Capture the cell that displays the provided text and extract its [x, y] central coordinate. 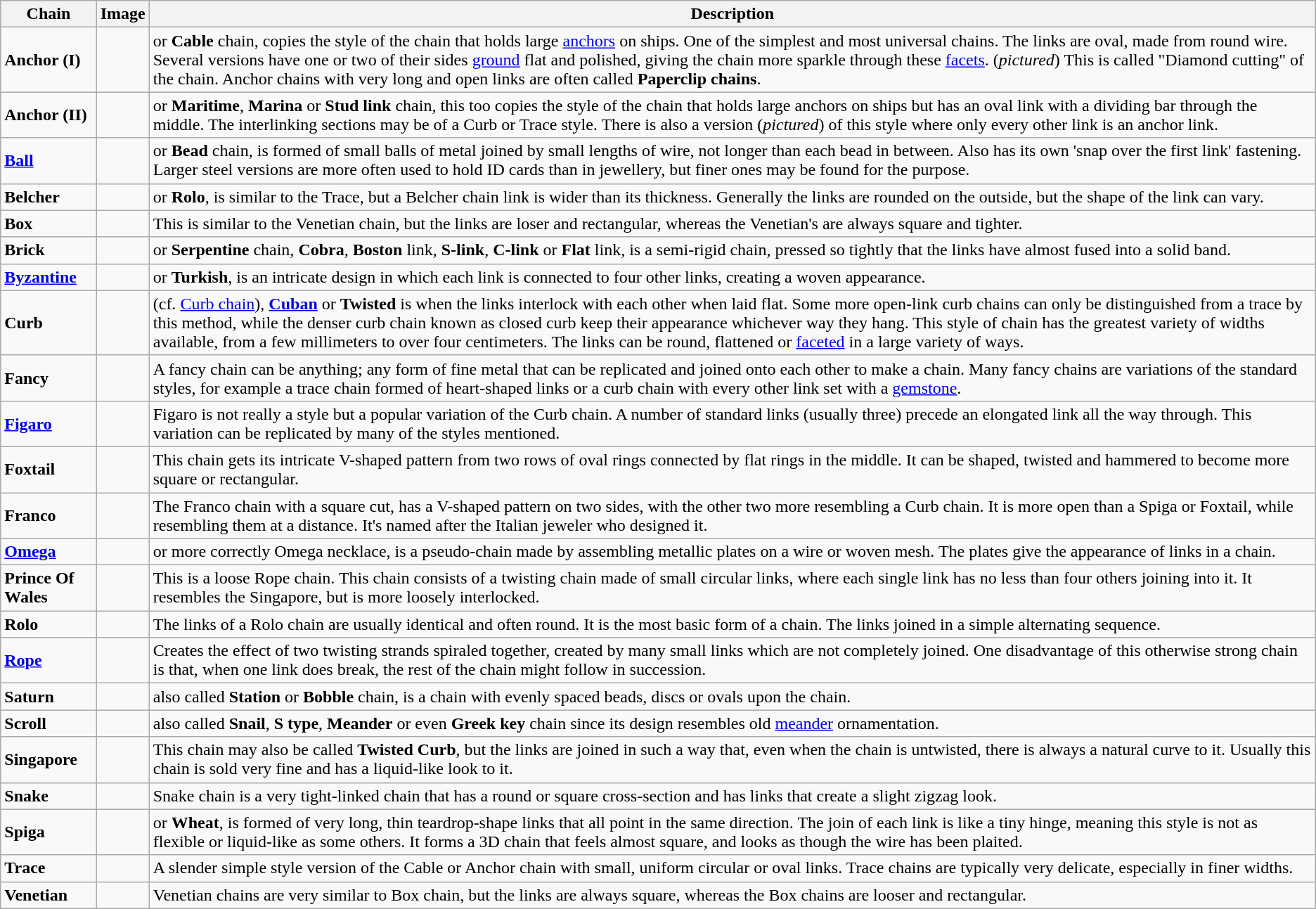
Image [122, 14]
Venetian [49, 895]
Saturn [49, 697]
Omega [49, 552]
also called Snail, S type, Meander or even Greek key chain since its design resembles old meander ornamentation. [733, 723]
Spiga [49, 832]
Curb [49, 323]
Brick [49, 250]
Rope [49, 661]
Foxtail [49, 470]
Anchor (I) [49, 60]
Scroll [49, 723]
This is similar to the Venetian chain, but the links are loser and rectangular, whereas the Venetian's are always square and tighter. [733, 224]
Box [49, 224]
Byzantine [49, 277]
Snake chain is a very tight-linked chain that has a round or square cross-section and has links that create a slight zigzag look. [733, 796]
Prince Of Wales [49, 588]
Trace [49, 868]
Venetian chains are very similar to Box chain, but the links are always square, whereas the Box chains are looser and rectangular. [733, 895]
Anchor (II) [49, 115]
Rolo [49, 624]
Ball [49, 160]
Fancy [49, 378]
or Turkish, is an intricate design in which each link is connected to four other links, creating a woven appearance. [733, 277]
Figaro [49, 423]
also called Station or Bobble chain, is a chain with evenly spaced beads, discs or ovals upon the chain. [733, 697]
Belcher [49, 197]
Singapore [49, 759]
Chain [49, 14]
Description [733, 14]
Franco [49, 515]
Snake [49, 796]
